Scan for the cell matching the given text and deliver its (x, y) coordinate at center. 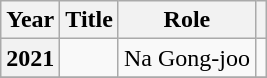
Role (186, 20)
2021 (30, 58)
Title (90, 20)
Year (30, 20)
Na Gong-joo (186, 58)
